Locate the cell with the specified text and output its [X, Y] center coordinate. 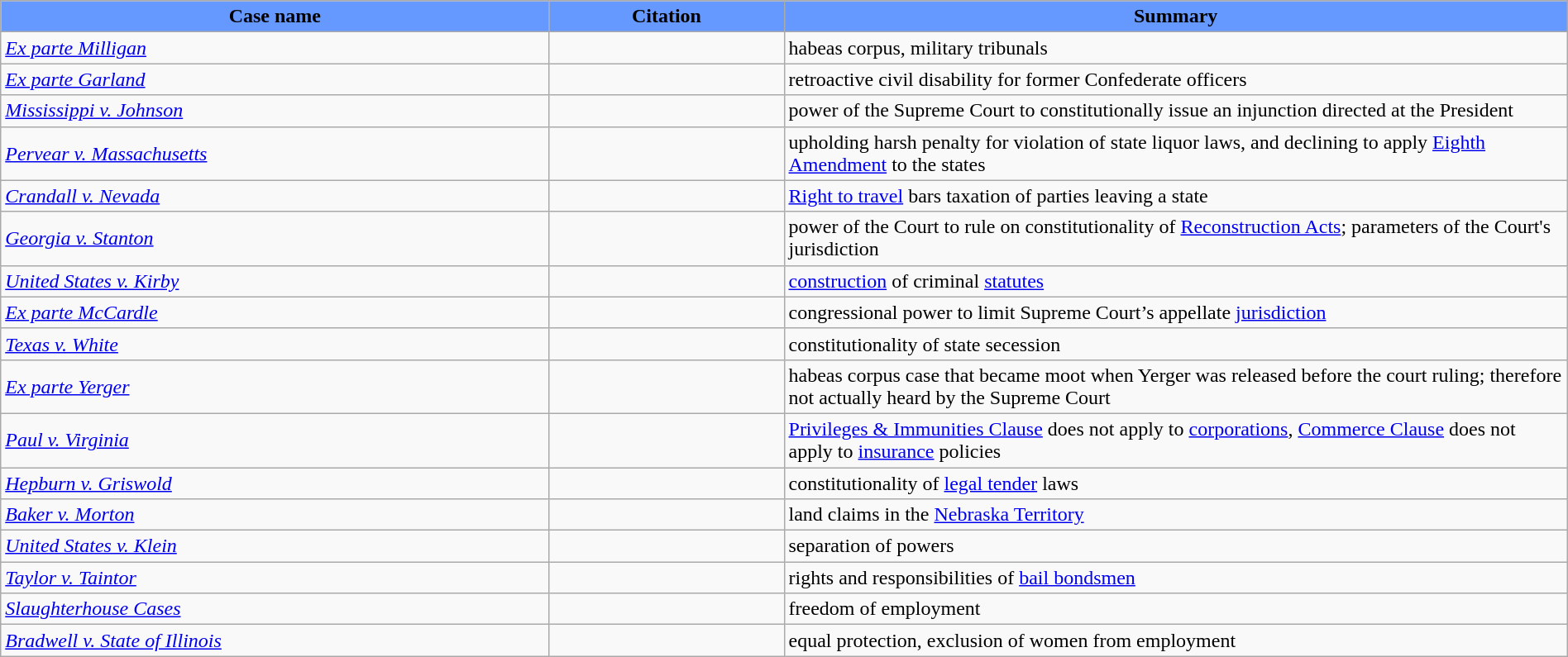
separation of powers [1176, 546]
Ex parte Garland [275, 79]
rights and responsibilities of bail bondsmen [1176, 578]
Ex parte Milligan [275, 48]
power of the Supreme Court to constitutionally issue an injunction directed at the President [1176, 111]
Crandall v. Nevada [275, 196]
congressional power to limit Supreme Court’s appellate jurisdiction [1176, 312]
Case name [275, 17]
Summary [1176, 17]
power of the Court to rule on constitutionality of Reconstruction Acts; parameters of the Court's jurisdiction [1176, 238]
land claims in the Nebraska Territory [1176, 515]
Bradwell v. State of Illinois [275, 640]
Citation [667, 17]
Pervear v. Massachusetts [275, 154]
habeas corpus, military tribunals [1176, 48]
Hepburn v. Griswold [275, 483]
United States v. Kirby [275, 281]
habeas corpus case that became moot when Yerger was released before the court ruling; therefore not actually heard by the Supreme Court [1176, 387]
Slaughterhouse Cases [275, 609]
Mississippi v. Johnson [275, 111]
Baker v. Morton [275, 515]
Right to travel bars taxation of parties leaving a state [1176, 196]
retroactive civil disability for former Confederate officers [1176, 79]
Texas v. White [275, 344]
Privileges & Immunities Clause does not apply to corporations, Commerce Clause does not apply to insurance policies [1176, 440]
freedom of employment [1176, 609]
constitutionality of state secession [1176, 344]
Ex parte Yerger [275, 387]
construction of criminal statutes [1176, 281]
constitutionality of legal tender laws [1176, 483]
Taylor v. Taintor [275, 578]
Georgia v. Stanton [275, 238]
United States v. Klein [275, 546]
upholding harsh penalty for violation of state liquor laws, and declining to apply Eighth Amendment to the states [1176, 154]
Ex parte McCardle [275, 312]
equal protection, exclusion of women from employment [1176, 640]
Paul v. Virginia [275, 440]
